Provide the [X, Y] coordinate of the cell's center where the given text is located.  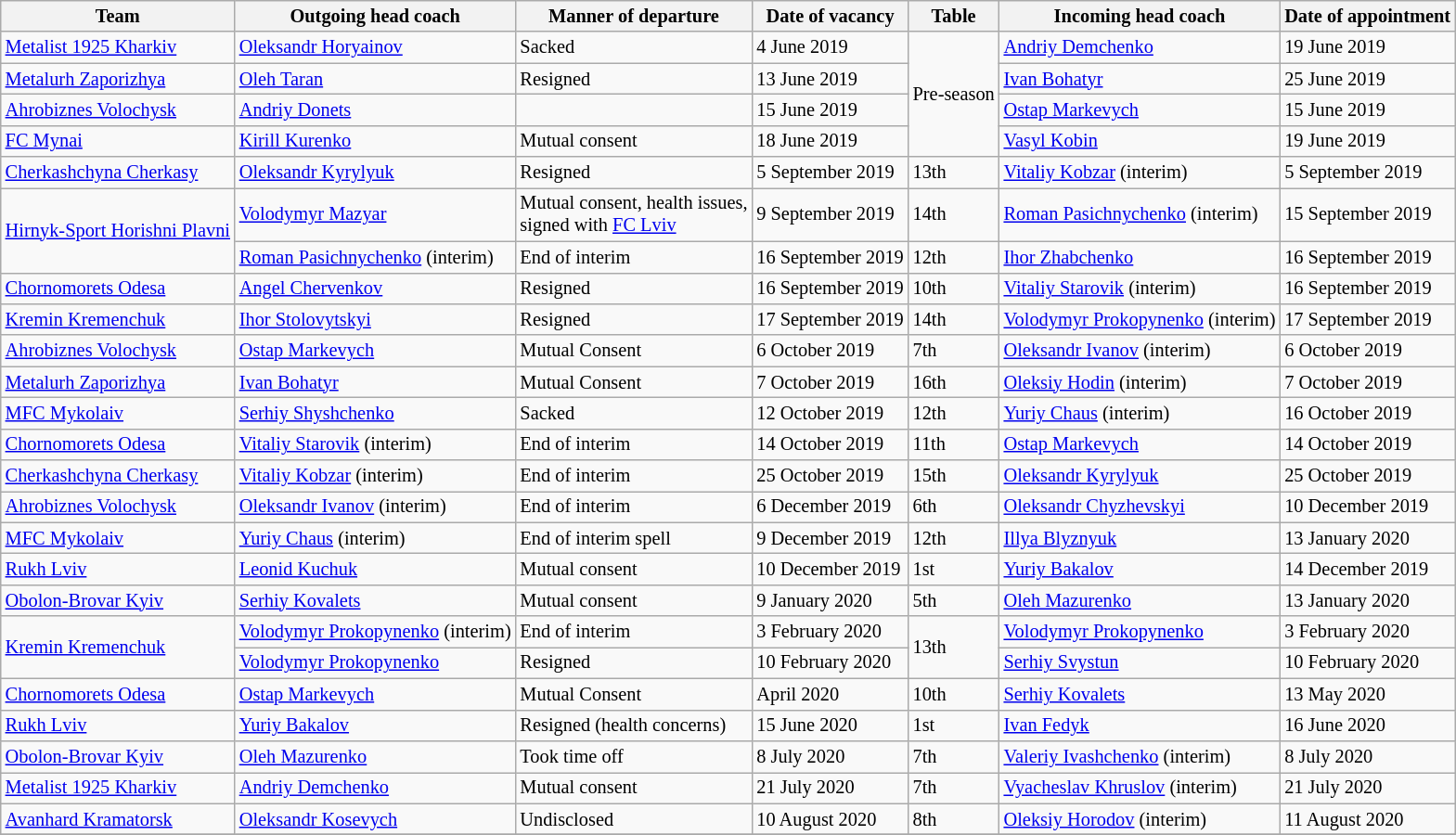
Serhiy Shyshchenko [375, 413]
Serhiy Svystun [1140, 662]
18 June 2019 [830, 141]
Pre-season [954, 95]
Took time off [635, 756]
Kirill Kurenko [375, 141]
12 October 2019 [830, 413]
6 December 2019 [830, 507]
9 December 2019 [830, 538]
Date of appointment [1368, 16]
15 September 2019 [1368, 214]
13 June 2019 [830, 79]
5th [954, 600]
Valeriy Ivashchenko (interim) [1140, 756]
14 December 2019 [1368, 569]
Oleksiy Horodov (interim) [1140, 819]
6th [954, 507]
4 June 2019 [830, 47]
Volodymyr Mazyar [375, 214]
End of interim spell [635, 538]
15 June 2020 [830, 726]
9 September 2019 [830, 214]
16 June 2020 [1368, 726]
Ihor Stolovytskyi [375, 319]
8th [954, 819]
Vyacheslav Khruslov (interim) [1140, 788]
Hirnyk-Sport Horishni Plavni [118, 230]
Ivan Fedyk [1140, 726]
Angel Chervenkov [375, 289]
16 October 2019 [1368, 413]
Incoming head coach [1140, 16]
11 August 2020 [1368, 819]
Illya Blyznyuk [1140, 538]
Mutual consent, health issues,signed with FC Lviv [635, 214]
Manner of departure [635, 16]
Oleh Taran [375, 79]
Outgoing head coach [375, 16]
Team [118, 16]
April 2020 [830, 694]
Avanhard Kramatorsk [118, 819]
Oleksandr Kosevych [375, 819]
Date of vacancy [830, 16]
Andriy Donets [375, 109]
Vasyl Kobin [1140, 141]
Oleksandr Chyzhevskyi [1140, 507]
Oleksiy Hodin (interim) [1140, 382]
Resigned (health concerns) [635, 726]
11th [954, 444]
Leonid Kuchuk [375, 569]
Ihor Zhabchenko [1140, 257]
Oleksandr Horyainov [375, 47]
9 January 2020 [830, 600]
Undisclosed [635, 819]
13 May 2020 [1368, 694]
16th [954, 382]
10 August 2020 [830, 819]
25 June 2019 [1368, 79]
Table [954, 16]
FC Mynai [118, 141]
15th [954, 476]
